From the cell containing the given text, extract its center point as [x, y] coordinate. 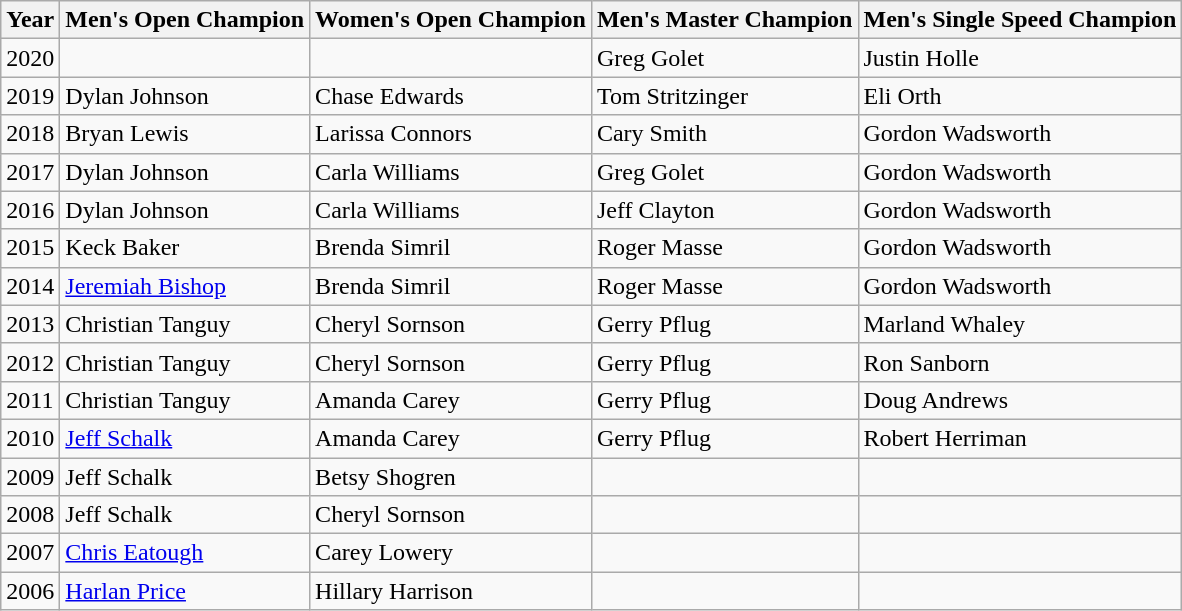
Harlan Price [185, 591]
Men's Master Champion [724, 20]
2017 [30, 172]
2010 [30, 438]
2011 [30, 400]
Cary Smith [724, 134]
Chris Eatough [185, 553]
Men's Open Champion [185, 20]
Ron Sanborn [1020, 362]
2018 [30, 134]
Women's Open Champion [451, 20]
Chase Edwards [451, 96]
2013 [30, 324]
Year [30, 20]
2016 [30, 210]
Doug Andrews [1020, 400]
Carey Lowery [451, 553]
Bryan Lewis [185, 134]
Hillary Harrison [451, 591]
2020 [30, 58]
Betsy Shogren [451, 477]
2014 [30, 286]
2009 [30, 477]
Marland Whaley [1020, 324]
2008 [30, 515]
Justin Holle [1020, 58]
Larissa Connors [451, 134]
2015 [30, 248]
2007 [30, 553]
Tom Stritzinger [724, 96]
Keck Baker [185, 248]
2019 [30, 96]
Jeremiah Bishop [185, 286]
Robert Herriman [1020, 438]
Eli Orth [1020, 96]
2012 [30, 362]
Men's Single Speed Champion [1020, 20]
Jeff Clayton [724, 210]
2006 [30, 591]
